From the cell containing the given text, extract its center point as (x, y) coordinate. 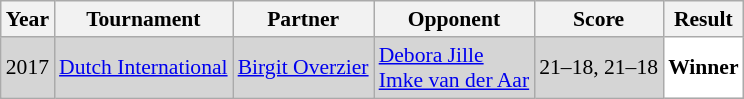
Winner (704, 68)
Tournament (144, 19)
Birgit Overzier (304, 68)
21–18, 21–18 (598, 68)
Opponent (454, 19)
Score (598, 19)
2017 (28, 68)
Year (28, 19)
Partner (304, 19)
Dutch International (144, 68)
Result (704, 19)
Debora Jille Imke van der Aar (454, 68)
